Determine the [X, Y] coordinate at the center of the cell enclosing the given text.  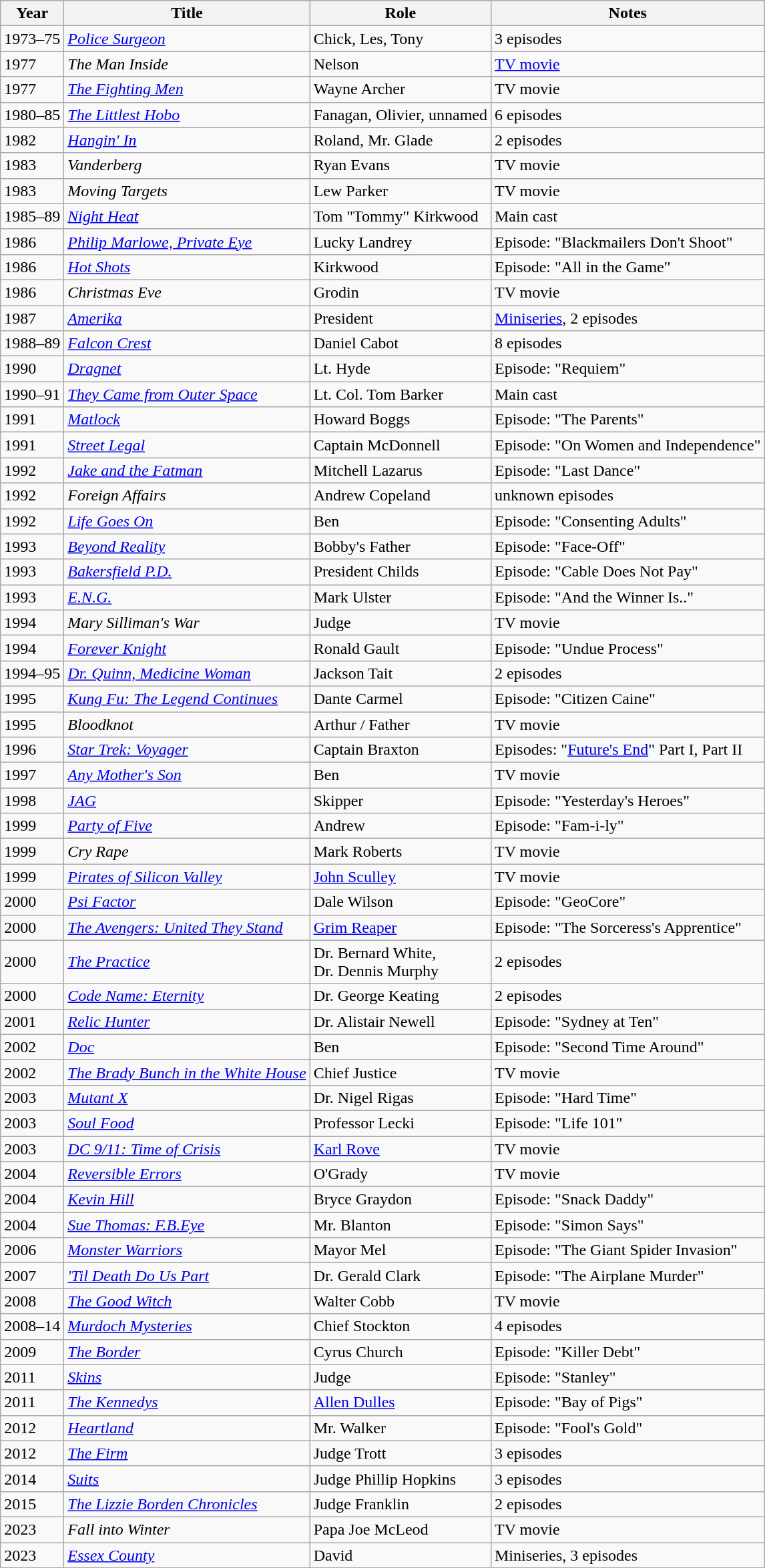
E.N.G. [187, 597]
O'Grady [401, 1174]
Karl Rove [401, 1148]
Psi Factor [187, 902]
Ronald Gault [401, 648]
Miniseries, 3 episodes [627, 1555]
2006 [32, 1250]
1994–95 [32, 673]
Kung Fu: The Legend Continues [187, 699]
Walter Cobb [401, 1301]
Tom "Tommy" Kirkwood [401, 216]
Kirkwood [401, 267]
Lt. Hyde [401, 369]
Judge Phillip Hopkins [401, 1479]
Chief Stockton [401, 1326]
Dr. Alistair Newell [401, 1022]
2014 [32, 1479]
1987 [32, 318]
Episode: "The Giant Spider Invasion" [627, 1250]
Chick, Les, Tony [401, 39]
Foreign Affairs [187, 496]
Lucky Landrey [401, 242]
The Man Inside [187, 64]
Street Legal [187, 445]
Episode: "Cable Does Not Pay" [627, 572]
Episode: "GeoCore" [627, 902]
Episode: "All in the Game" [627, 267]
Lt. Col. Tom Barker [401, 394]
Mark Roberts [401, 851]
2015 [32, 1504]
The Fighting Men [187, 89]
Philip Marlowe, Private Eye [187, 242]
Code Name: Eternity [187, 996]
Episode: "The Sorceress's Apprentice" [627, 927]
Episode: "Face-Off" [627, 546]
Episode: "The Airplane Murder" [627, 1276]
Dale Wilson [401, 902]
Episode: "Second Time Around" [627, 1047]
Star Trek: Voyager [187, 750]
Episode: "Simon Says" [627, 1225]
The Kennedys [187, 1403]
Episode: "Last Dance" [627, 470]
Captain McDonnell [401, 445]
Episode: "And the Winner Is.." [627, 597]
Episode: "Citizen Caine" [627, 699]
Episode: "Bay of Pigs" [627, 1403]
Dragnet [187, 369]
The Lizzie Borden Chronicles [187, 1504]
JAG [187, 801]
John Sculley [401, 877]
Grodin [401, 292]
Captain Braxton [401, 750]
The Avengers: United They Stand [187, 927]
unknown episodes [627, 496]
Bakersfield P.D. [187, 572]
Dr. Gerald Clark [401, 1276]
2008–14 [32, 1326]
Kevin Hill [187, 1200]
6 episodes [627, 115]
Soul Food [187, 1123]
1990 [32, 369]
Episode: "Stanley" [627, 1377]
DC 9/11: Time of Crisis [187, 1148]
Dr. Bernard White,Dr. Dennis Murphy [401, 962]
Night Heat [187, 216]
Pirates of Silicon Valley [187, 877]
Police Surgeon [187, 39]
4 episodes [627, 1326]
Jake and the Fatman [187, 470]
The Border [187, 1352]
1982 [32, 140]
Cyrus Church [401, 1352]
Judge Franklin [401, 1504]
Essex County [187, 1555]
Episode: "The Parents" [627, 420]
David [401, 1555]
Episode: "Blackmailers Don't Shoot" [627, 242]
Monster Warriors [187, 1250]
Life Goes On [187, 521]
Mr. Blanton [401, 1225]
Vanderberg [187, 165]
President [401, 318]
Daniel Cabot [401, 344]
Bryce Graydon [401, 1200]
Wayne Archer [401, 89]
Episode: "Killer Debt" [627, 1352]
Fanagan, Olivier, unnamed [401, 115]
Heartland [187, 1428]
Hangin' In [187, 140]
Episode: "On Women and Independence" [627, 445]
1998 [32, 801]
Lew Parker [401, 191]
Andrew [401, 826]
Dante Carmel [401, 699]
Episode: "Sydney at Ten" [627, 1022]
Party of Five [187, 826]
Dr. George Keating [401, 996]
Mr. Walker [401, 1428]
Year [32, 13]
Beyond Reality [187, 546]
Hot Shots [187, 267]
Falcon Crest [187, 344]
Professor Lecki [401, 1123]
Episode: "Snack Daddy" [627, 1200]
Notes [627, 13]
Mayor Mel [401, 1250]
Relic Hunter [187, 1022]
1990–91 [32, 394]
Mitchell Lazarus [401, 470]
The Brady Bunch in the White House [187, 1072]
Miniseries, 2 episodes [627, 318]
Grim Reaper [401, 927]
Dr. Nigel Rigas [401, 1098]
2008 [32, 1301]
1988–89 [32, 344]
Arthur / Father [401, 724]
The Practice [187, 962]
Bloodknot [187, 724]
Skipper [401, 801]
Title [187, 13]
1980–85 [32, 115]
Episode: "Fam-i-ly" [627, 826]
Any Mother's Son [187, 775]
1973–75 [32, 39]
2009 [32, 1352]
Role [401, 13]
The Littlest Hobo [187, 115]
Bobby's Father [401, 546]
Reversible Errors [187, 1174]
Roland, Mr. Glade [401, 140]
Episode: "Fool's Gold" [627, 1428]
1985–89 [32, 216]
Suits [187, 1479]
Forever Knight [187, 648]
Moving Targets [187, 191]
1997 [32, 775]
2007 [32, 1276]
8 episodes [627, 344]
Doc [187, 1047]
President Childs [401, 572]
Nelson [401, 64]
Mark Ulster [401, 597]
Skins [187, 1377]
Chief Justice [401, 1072]
Judge Trott [401, 1453]
Mary Silliman's War [187, 623]
The Good Witch [187, 1301]
Episode: "Hard Time" [627, 1098]
Mutant X [187, 1098]
Ryan Evans [401, 165]
Episode: "Life 101" [627, 1123]
Episode: "Yesterday's Heroes" [627, 801]
Episode: "Requiem" [627, 369]
Matlock [187, 420]
Jackson Tait [401, 673]
Cry Rape [187, 851]
Sue Thomas: F.B.Eye [187, 1225]
Fall into Winter [187, 1529]
'Til Death Do Us Part [187, 1276]
Andrew Copeland [401, 496]
Dr. Quinn, Medicine Woman [187, 673]
1996 [32, 750]
They Came from Outer Space [187, 394]
Episode: "Undue Process" [627, 648]
Episode: "Consenting Adults" [627, 521]
Allen Dulles [401, 1403]
Papa Joe McLeod [401, 1529]
Episodes: "Future's End" Part I, Part II [627, 750]
Murdoch Mysteries [187, 1326]
2001 [32, 1022]
Amerika [187, 318]
Christmas Eve [187, 292]
Howard Boggs [401, 420]
The Firm [187, 1453]
